Scan for the cell matching the given text and deliver its [x, y] coordinate at center. 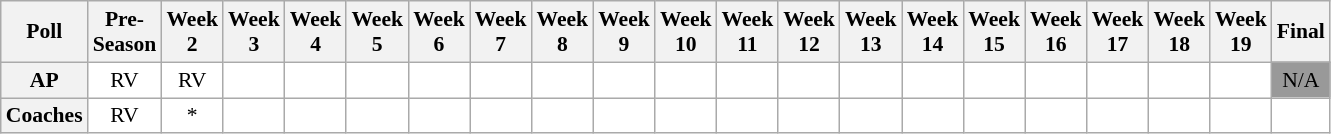
Week4 [316, 32]
Week6 [439, 32]
Week12 [809, 32]
Coaches [44, 116]
Week5 [377, 32]
* [192, 116]
Week16 [1056, 32]
Week19 [1241, 32]
Week11 [748, 32]
Pre-Season [125, 32]
Week10 [686, 32]
Week17 [1118, 32]
Week2 [192, 32]
Week3 [254, 32]
Week9 [624, 32]
Week7 [501, 32]
N/A [1301, 80]
Week14 [933, 32]
Week15 [994, 32]
Poll [44, 32]
AP [44, 80]
Final [1301, 32]
Week13 [871, 32]
Week8 [562, 32]
Week18 [1179, 32]
